Capture the cell that displays the provided text and extract its [x, y] central coordinate. 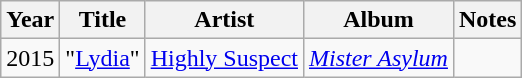
Highly Suspect [224, 58]
Artist [224, 20]
Mister Asylum [379, 58]
Notes [487, 20]
Title [102, 20]
"Lydia" [102, 58]
Album [379, 20]
2015 [30, 58]
Year [30, 20]
